Extract the (X, Y) coordinate from the center of the cell holding the provided text.  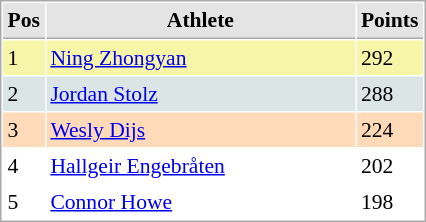
Wesly Dijs (200, 129)
1 (24, 57)
224 (390, 129)
Points (390, 21)
202 (390, 165)
Hallgeir Engebråten (200, 165)
288 (390, 93)
Jordan Stolz (200, 93)
Ning Zhongyan (200, 57)
2 (24, 93)
Pos (24, 21)
Connor Howe (200, 201)
3 (24, 129)
4 (24, 165)
198 (390, 201)
292 (390, 57)
5 (24, 201)
Athlete (200, 21)
